Provide the (x, y) coordinate of the cell's center where the given text is located.  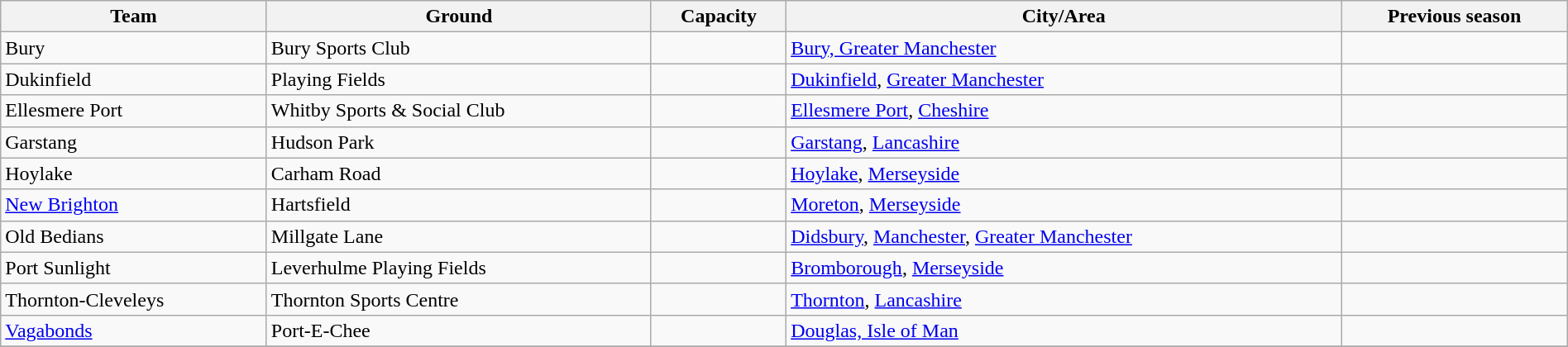
Thornton-Cleveleys (134, 299)
Hoylake (134, 173)
Ellesmere Port, Cheshire (1064, 111)
Didsbury, Manchester, Greater Manchester (1064, 236)
Hudson Park (458, 142)
Previous season (1454, 17)
Whitby Sports & Social Club (458, 111)
Garstang (134, 142)
Hartsfield (458, 205)
Bury, Greater Manchester (1064, 48)
Ellesmere Port (134, 111)
Carham Road (458, 173)
Moreton, Merseyside (1064, 205)
Port Sunlight (134, 268)
Team (134, 17)
New Brighton (134, 205)
Garstang, Lancashire (1064, 142)
Hoylake, Merseyside (1064, 173)
Thornton Sports Centre (458, 299)
Ground (458, 17)
Leverhulme Playing Fields (458, 268)
Millgate Lane (458, 236)
Port-E-Chee (458, 330)
Bury (134, 48)
Playing Fields (458, 79)
Bury Sports Club (458, 48)
Capacity (718, 17)
Bromborough, Merseyside (1064, 268)
Dukinfield, Greater Manchester (1064, 79)
City/Area (1064, 17)
Dukinfield (134, 79)
Thornton, Lancashire (1064, 299)
Douglas, Isle of Man (1064, 330)
Old Bedians (134, 236)
Vagabonds (134, 330)
